For the text-containing cell, return its midpoint in (x, y) coordinate format. 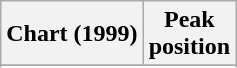
Chart (1999) (72, 34)
Peakposition (189, 34)
